Extract the [x, y] coordinate from the center of the cell holding the provided text.  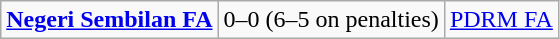
0–0 (6–5 on penalties) [331, 20]
Negeri Sembilan FA [110, 20]
PDRM FA [501, 20]
